Provide the (X, Y) coordinate of the cell's center where the given text is located.  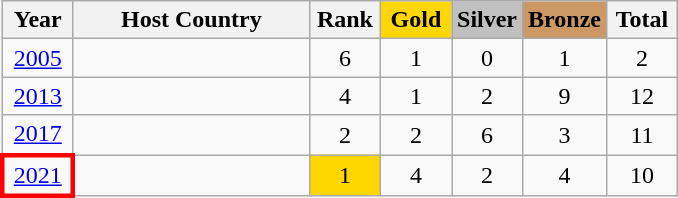
2005 (38, 58)
12 (642, 96)
2017 (38, 135)
2013 (38, 96)
Rank (344, 20)
0 (488, 58)
Total (642, 20)
Silver (488, 20)
Gold (416, 20)
10 (642, 174)
Host Country (191, 20)
Year (38, 20)
11 (642, 135)
2021 (38, 174)
9 (565, 96)
Bronze (565, 20)
3 (565, 135)
